Find where the given text appears and provide that cell's center as [X, Y] coordinate. 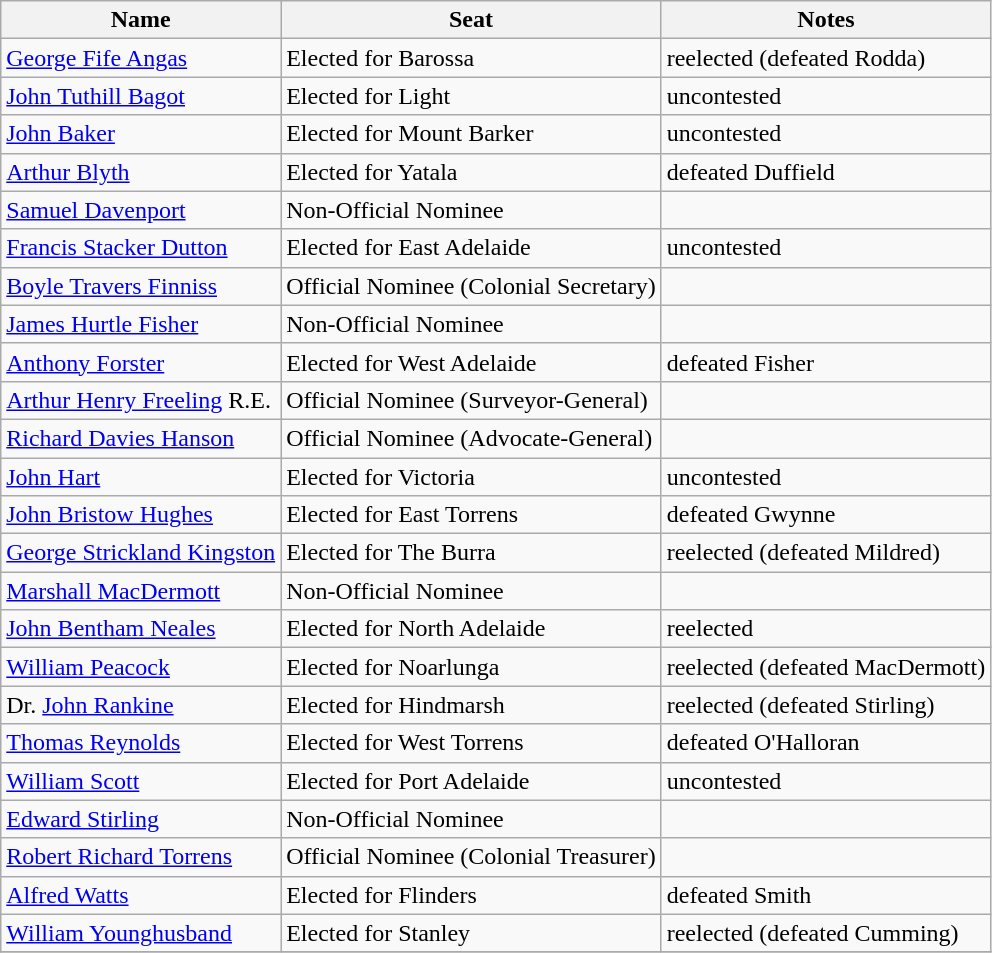
Elected for Port Adelaide [472, 781]
defeated Gwynne [826, 515]
William Younghusband [141, 933]
Official Nominee (Surveyor-General) [472, 400]
Elected for West Torrens [472, 743]
Edward Stirling [141, 819]
Elected for Yatala [472, 172]
John Bristow Hughes [141, 515]
Richard Davies Hanson [141, 438]
defeated O'Halloran [826, 743]
defeated Duffield [826, 172]
John Bentham Neales [141, 629]
Elected for Light [472, 96]
Francis Stacker Dutton [141, 248]
Alfred Watts [141, 895]
William Peacock [141, 667]
Dr. John Rankine [141, 705]
defeated Smith [826, 895]
Elected for Hindmarsh [472, 705]
Anthony Forster [141, 362]
Marshall MacDermott [141, 591]
Elected for East Adelaide [472, 248]
George Fife Angas [141, 58]
Official Nominee (Colonial Secretary) [472, 286]
John Hart [141, 477]
Arthur Henry Freeling R.E. [141, 400]
Boyle Travers Finniss [141, 286]
Elected for Stanley [472, 933]
Elected for North Adelaide [472, 629]
Elected for Noarlunga [472, 667]
Arthur Blyth [141, 172]
Elected for Barossa [472, 58]
Elected for Flinders [472, 895]
defeated Fisher [826, 362]
Official Nominee (Colonial Treasurer) [472, 857]
Seat [472, 20]
Robert Richard Torrens [141, 857]
reelected (defeated Mildred) [826, 553]
Elected for Mount Barker [472, 134]
reelected (defeated Rodda) [826, 58]
Elected for The Burra [472, 553]
Samuel Davenport [141, 210]
James Hurtle Fisher [141, 324]
reelected (defeated Cumming) [826, 933]
reelected (defeated MacDermott) [826, 667]
reelected [826, 629]
John Baker [141, 134]
William Scott [141, 781]
John Tuthill Bagot [141, 96]
Elected for East Torrens [472, 515]
Notes [826, 20]
Name [141, 20]
reelected (defeated Stirling) [826, 705]
Elected for West Adelaide [472, 362]
Elected for Victoria [472, 477]
George Strickland Kingston [141, 553]
Thomas Reynolds [141, 743]
Official Nominee (Advocate-General) [472, 438]
